Detect which cell encompasses the target text, then output its (X, Y) center coordinate. 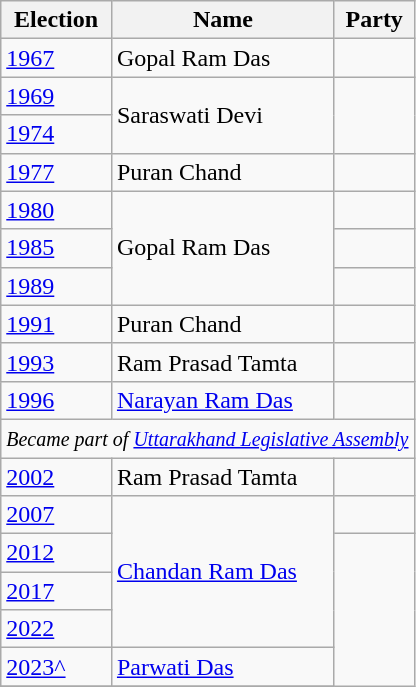
1967 (56, 58)
2023^ (56, 667)
Party (374, 20)
Narayan Ram Das (222, 400)
1996 (56, 400)
1991 (56, 324)
1980 (56, 210)
Parwati Das (222, 667)
1974 (56, 134)
Chandan Ram Das (222, 572)
1985 (56, 248)
1989 (56, 286)
Election (56, 20)
2017 (56, 591)
2022 (56, 629)
1993 (56, 362)
1977 (56, 172)
2002 (56, 477)
2012 (56, 553)
Became part of Uttarakhand Legislative Assembly (208, 438)
Saraswati Devi (222, 115)
2007 (56, 515)
Name (222, 20)
1969 (56, 96)
